Return the (X, Y) coordinate for the center point of the cell that contains the specified text.  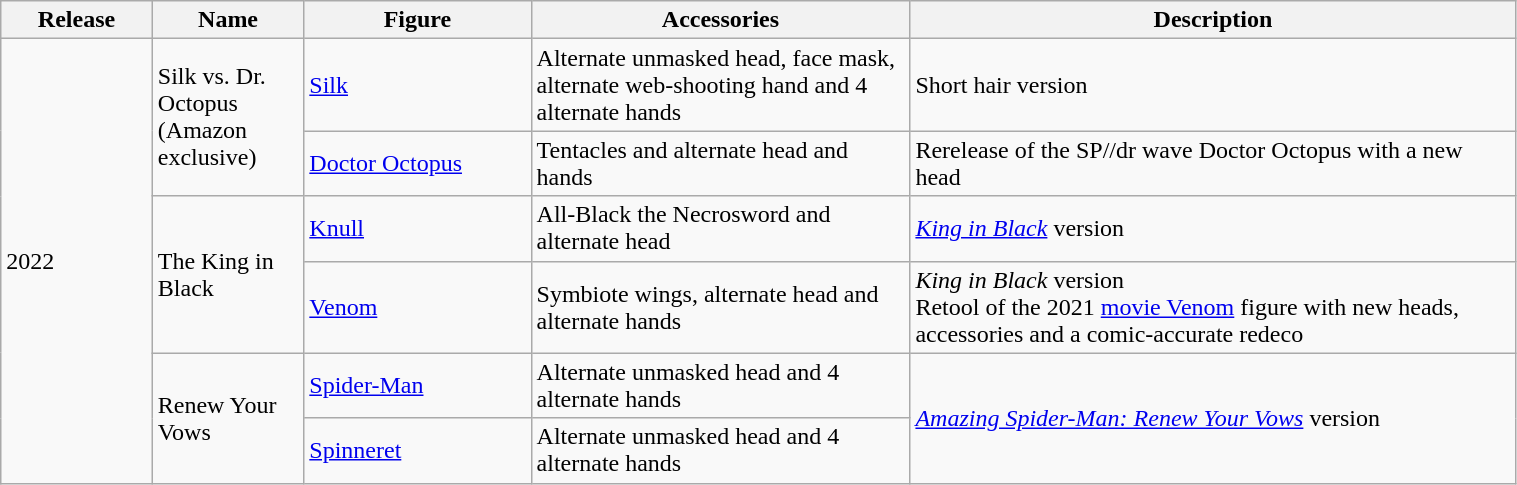
The King in Black (228, 274)
Renew Your Vows (228, 418)
Description (1213, 20)
Knull (418, 228)
Amazing Spider-Man: Renew Your Vows version (1213, 418)
Name (228, 20)
Release (77, 20)
Short hair version (1213, 85)
Tentacles and alternate head and hands (720, 164)
King in Black version (1213, 228)
Rerelease of the SP//dr wave Doctor Octopus with a new head (1213, 164)
Venom (418, 307)
2022 (77, 261)
Figure (418, 20)
Spinneret (418, 450)
Symbiote wings, alternate head and alternate hands (720, 307)
Doctor Octopus (418, 164)
Spider-Man (418, 386)
Accessories (720, 20)
Silk vs. Dr. Octopus (Amazon exclusive) (228, 118)
Alternate unmasked head, face mask, alternate web-shooting hand and 4 alternate hands (720, 85)
All-Black the Necrosword and alternate head (720, 228)
Silk (418, 85)
King in Black versionRetool of the 2021 movie Venom figure with new heads, accessories and a comic-accurate redeco (1213, 307)
